Determine the [X, Y] coordinate at the center of the cell enclosing the given text.  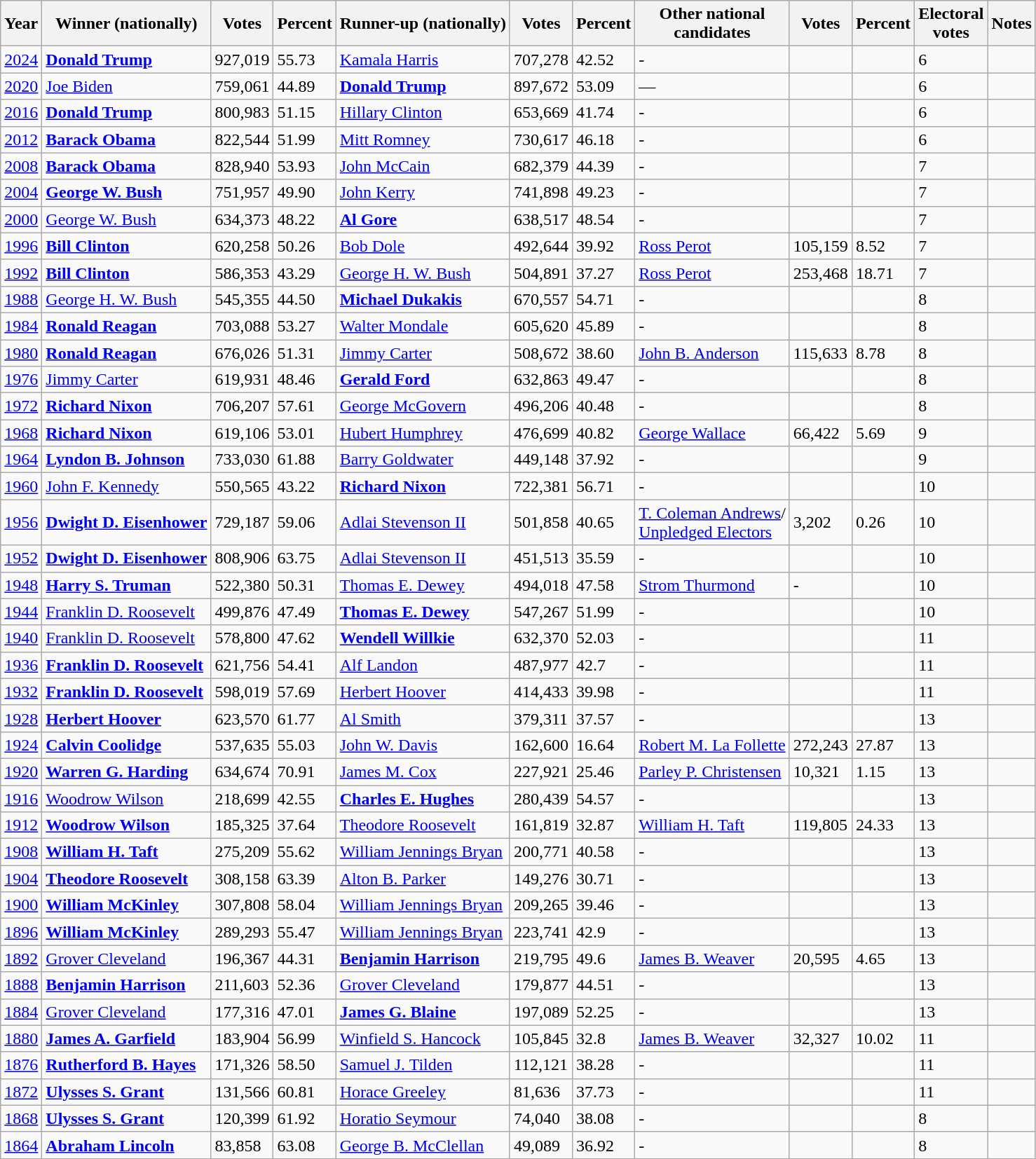
Parley P. Christensen [712, 771]
James A. Garfield [126, 1038]
449,148 [541, 460]
57.69 [304, 692]
Samuel J. Tilden [423, 1065]
49.90 [304, 193]
733,030 [243, 460]
1984 [21, 326]
55.62 [304, 852]
707,278 [541, 60]
37.73 [603, 1092]
Al Smith [423, 718]
Other nationalcandidates [712, 24]
927,019 [243, 60]
185,325 [243, 825]
1904 [21, 879]
522,380 [243, 585]
81,636 [541, 1092]
Charles E. Hughes [423, 798]
Lyndon B. Johnson [126, 460]
48.46 [304, 380]
58.04 [304, 905]
25.46 [603, 771]
Year [21, 24]
Michael Dukakis [423, 299]
40.82 [603, 433]
703,088 [243, 326]
48.54 [603, 219]
Warren G. Harding [126, 771]
822,544 [243, 139]
1928 [21, 718]
45.89 [603, 326]
Electoralvotes [951, 24]
105,159 [820, 246]
53.27 [304, 326]
1896 [21, 932]
119,805 [820, 825]
623,570 [243, 718]
112,121 [541, 1065]
Robert M. La Follette [712, 745]
1940 [21, 638]
1968 [21, 433]
John McCain [423, 166]
Walter Mondale [423, 326]
Alf Landon [423, 665]
162,600 [541, 745]
George B. McClellan [423, 1145]
1988 [21, 299]
2024 [21, 60]
38.60 [603, 352]
508,672 [541, 352]
40.58 [603, 852]
James G. Blaine [423, 1012]
289,293 [243, 932]
52.25 [603, 1012]
1908 [21, 852]
808,906 [243, 558]
200,771 [541, 852]
676,026 [243, 352]
44.31 [304, 959]
58.50 [304, 1065]
634,674 [243, 771]
Mitt Romney [423, 139]
379,311 [541, 718]
550,565 [243, 486]
149,276 [541, 879]
1996 [21, 246]
1876 [21, 1065]
632,370 [541, 638]
37.27 [603, 273]
30.71 [603, 879]
227,921 [541, 771]
1952 [21, 558]
196,367 [243, 959]
2004 [21, 193]
2012 [21, 139]
501,858 [541, 523]
51.15 [304, 113]
39.46 [603, 905]
37.64 [304, 825]
Strom Thurmond [712, 585]
83,858 [243, 1145]
George McGovern [423, 406]
800,983 [243, 113]
53.09 [603, 86]
741,898 [541, 193]
53.01 [304, 433]
161,819 [541, 825]
54.57 [603, 798]
586,353 [243, 273]
0.26 [883, 523]
— [712, 86]
16.64 [603, 745]
1884 [21, 1012]
32.87 [603, 825]
54.41 [304, 665]
Winner (nationally) [126, 24]
Abraham Lincoln [126, 1145]
638,517 [541, 219]
John F. Kennedy [126, 486]
209,265 [541, 905]
828,940 [243, 166]
Horace Greeley [423, 1092]
35.59 [603, 558]
47.62 [304, 638]
44.89 [304, 86]
1864 [21, 1145]
T. Coleman Andrews/Unpledged Electors [712, 523]
39.98 [603, 692]
37.92 [603, 460]
51.31 [304, 352]
40.65 [603, 523]
42.52 [603, 60]
307,808 [243, 905]
1872 [21, 1092]
10.02 [883, 1038]
Bob Dole [423, 246]
308,158 [243, 879]
1936 [21, 665]
55.03 [304, 745]
38.08 [603, 1118]
494,018 [541, 585]
197,089 [541, 1012]
47.01 [304, 1012]
275,209 [243, 852]
3,202 [820, 523]
Hillary Clinton [423, 113]
504,891 [541, 273]
John W. Davis [423, 745]
476,699 [541, 433]
499,876 [243, 612]
634,373 [243, 219]
179,877 [541, 985]
5.69 [883, 433]
James M. Cox [423, 771]
1980 [21, 352]
70.91 [304, 771]
537,635 [243, 745]
171,326 [243, 1065]
18.71 [883, 273]
1992 [21, 273]
547,267 [541, 612]
Horatio Seymour [423, 1118]
63.75 [304, 558]
74,040 [541, 1118]
653,669 [541, 113]
496,206 [541, 406]
1880 [21, 1038]
620,258 [243, 246]
253,468 [820, 273]
36.92 [603, 1145]
41.74 [603, 113]
1892 [21, 959]
10,321 [820, 771]
42.55 [304, 798]
2020 [21, 86]
43.29 [304, 273]
George Wallace [712, 433]
619,106 [243, 433]
48.22 [304, 219]
39.92 [603, 246]
32,327 [820, 1038]
66,422 [820, 433]
219,795 [541, 959]
706,207 [243, 406]
44.39 [603, 166]
49.47 [603, 380]
211,603 [243, 985]
722,381 [541, 486]
280,439 [541, 798]
46.18 [603, 139]
Gerald Ford [423, 380]
54.71 [603, 299]
Joe Biden [126, 86]
1972 [21, 406]
50.26 [304, 246]
63.08 [304, 1145]
578,800 [243, 638]
621,756 [243, 665]
1868 [21, 1118]
53.93 [304, 166]
Notes [1011, 24]
John Kerry [423, 193]
61.77 [304, 718]
4.65 [883, 959]
40.48 [603, 406]
61.92 [304, 1118]
Hubert Humphrey [423, 433]
414,433 [541, 692]
44.50 [304, 299]
1948 [21, 585]
Runner-up (nationally) [423, 24]
John B. Anderson [712, 352]
223,741 [541, 932]
1916 [21, 798]
52.36 [304, 985]
Kamala Harris [423, 60]
50.31 [304, 585]
24.33 [883, 825]
1920 [21, 771]
632,863 [541, 380]
1976 [21, 380]
47.58 [603, 585]
52.03 [603, 638]
Rutherford B. Hayes [126, 1065]
49,089 [541, 1145]
131,566 [243, 1092]
55.73 [304, 60]
Harry S. Truman [126, 585]
56.71 [603, 486]
44.51 [603, 985]
42.9 [603, 932]
751,957 [243, 193]
1932 [21, 692]
49.23 [603, 193]
670,557 [541, 299]
8.78 [883, 352]
38.28 [603, 1065]
730,617 [541, 139]
63.39 [304, 879]
56.99 [304, 1038]
2016 [21, 113]
1964 [21, 460]
47.49 [304, 612]
1912 [21, 825]
Alton B. Parker [423, 879]
177,316 [243, 1012]
759,061 [243, 86]
59.06 [304, 523]
57.61 [304, 406]
897,672 [541, 86]
729,187 [243, 523]
2000 [21, 219]
619,931 [243, 380]
61.88 [304, 460]
1900 [21, 905]
682,379 [541, 166]
Wendell Willkie [423, 638]
120,399 [243, 1118]
60.81 [304, 1092]
42.7 [603, 665]
49.6 [603, 959]
Al Gore [423, 219]
1924 [21, 745]
492,644 [541, 246]
183,904 [243, 1038]
32.8 [603, 1038]
20,595 [820, 959]
105,845 [541, 1038]
1944 [21, 612]
1956 [21, 523]
43.22 [304, 486]
605,620 [541, 326]
487,977 [541, 665]
55.47 [304, 932]
1960 [21, 486]
598,019 [243, 692]
Winfield S. Hancock [423, 1038]
2008 [21, 166]
1888 [21, 985]
218,699 [243, 798]
27.87 [883, 745]
115,633 [820, 352]
1.15 [883, 771]
Barry Goldwater [423, 460]
272,243 [820, 745]
Calvin Coolidge [126, 745]
37.57 [603, 718]
451,513 [541, 558]
8.52 [883, 246]
545,355 [243, 299]
